Find where the given text appears and provide that cell's center as [x, y] coordinate. 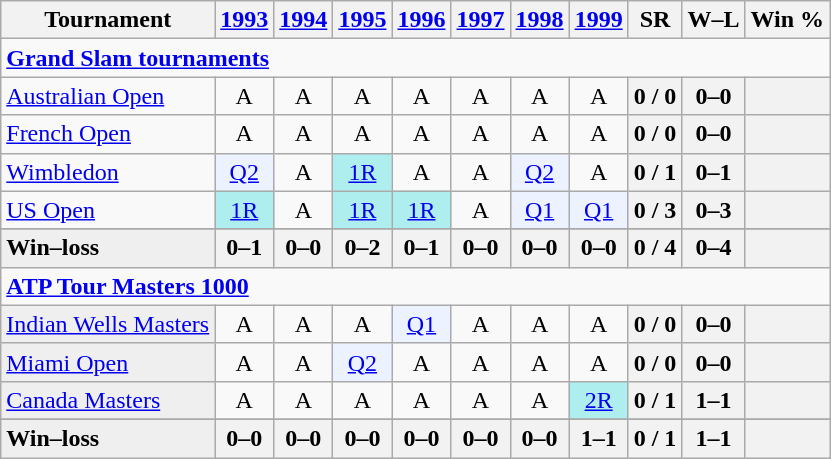
US Open [108, 210]
1997 [480, 20]
Win % [788, 20]
1996 [422, 20]
Canada Masters [108, 400]
ATP Tour Masters 1000 [416, 286]
SR [655, 20]
Miami Open [108, 362]
1995 [362, 20]
Tournament [108, 20]
Australian Open [108, 96]
1993 [244, 20]
0–4 [714, 248]
Wimbledon [108, 172]
1994 [304, 20]
2R [598, 400]
1999 [598, 20]
0 / 4 [655, 248]
Grand Slam tournaments [416, 58]
0 / 3 [655, 210]
Indian Wells Masters [108, 324]
0–2 [362, 248]
0–3 [714, 210]
1998 [540, 20]
French Open [108, 134]
W–L [714, 20]
